Locate the cell with the specified text and output its (x, y) center coordinate. 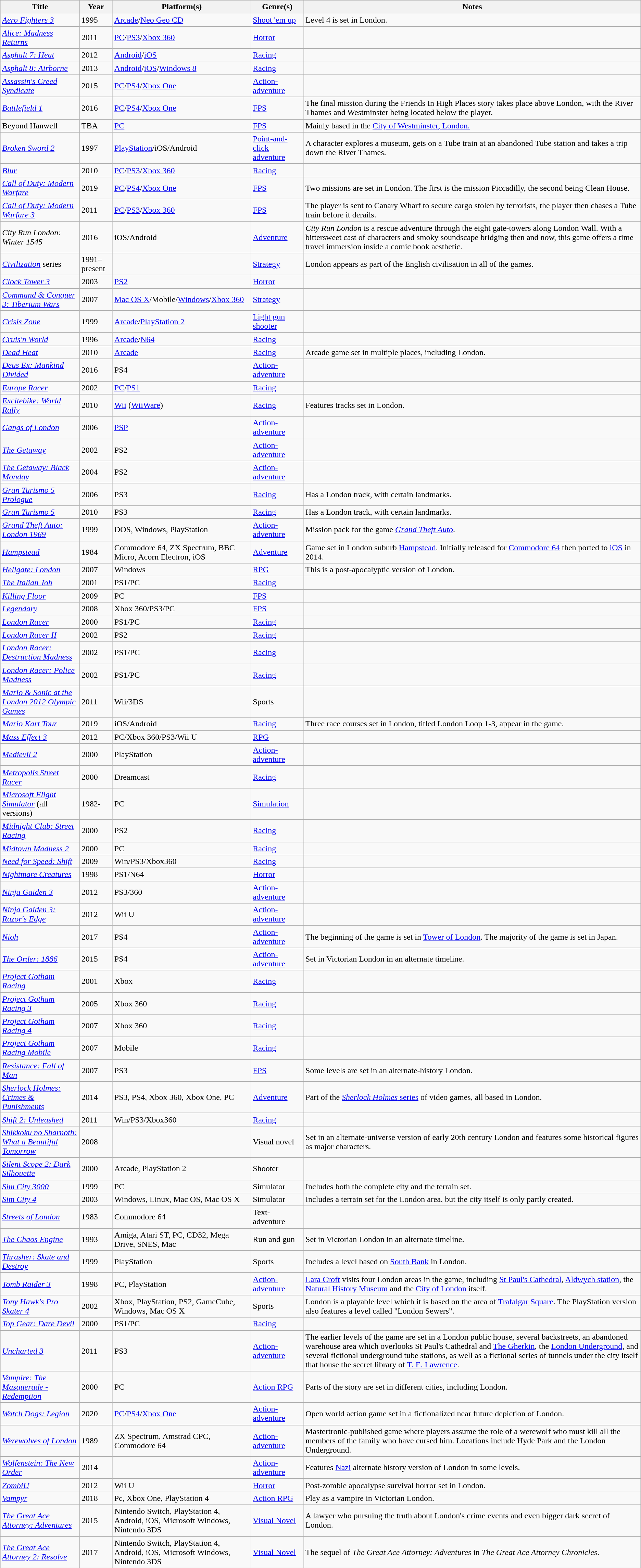
Project Gotham Racing 3 (40, 1003)
The Getaway: Black Monday (40, 472)
Blur (40, 170)
PS3, PS4, Xbox 360, Xbox One, PC (181, 1097)
Killing Floor (40, 596)
Mass Effect 3 (40, 737)
Resistance: Fall of Man (40, 1070)
Need for Speed: Shift (40, 862)
1983 (96, 1217)
The Order: 1886 (40, 959)
ZX Spectrum, Amstrad CPC, Commodore 64 (181, 1441)
Wii/3DS (181, 702)
Mario Kart Tour (40, 724)
Werewolves of London (40, 1441)
Mario & Sonic at the London 2012 Olympic Games (40, 702)
1989 (96, 1441)
Watch Dogs: Legion (40, 1414)
Mainly based in the City of Westminster, London. (473, 126)
Features Nazi alternate history version of London in some levels. (473, 1468)
Commodore 64, ZX Spectrum, BBC Micro, Acorn Electron, iOS (181, 552)
Includes a level based on South Bank in London. (473, 1262)
Beyond Hanwell (40, 126)
Sherlock Holmes: Crimes & Punishments (40, 1097)
Genre(s) (277, 7)
Level 4 is set in London. (473, 20)
Tomb Raider 3 (40, 1284)
Xbox 360/PS3/PC (181, 609)
Deus Ex: Mankind Divided (40, 370)
1993 (96, 1240)
Ninja Gaiden 3 (40, 892)
Gran Turismo 5 (40, 512)
A lawyer who pursuing the truth about London's crime events and even bigger dark secret of London. (473, 1520)
1995 (96, 20)
Ninja Gaiden 3: Razor's Edge (40, 914)
1984 (96, 552)
Arcade (181, 352)
PS1/N64 (181, 875)
The beginning of the game is set in Tower of London. The majority of the game is set in Japan. (473, 937)
City Run London: Winter 1545 (40, 237)
Android/iOS/Windows 8 (181, 68)
Shooter (277, 1168)
A character explores a museum, gets on a Tube train at an abandoned Tube station and takes a trip down the River Thames. (473, 148)
This is a post-apocalyptic version of London. (473, 570)
London Racer II (40, 635)
London Racer: Destruction Madness (40, 653)
Xbox (181, 981)
1996 (96, 339)
Midnight Club: Street Racing (40, 831)
Hellgate: London (40, 570)
Streets of London (40, 1217)
Post-zombie apocalypse survival horror set in London. (473, 1485)
TBA (96, 126)
Gangs of London (40, 427)
Windows (181, 570)
Hampstead (40, 552)
Shoot 'em up (277, 20)
Battlefield 1 (40, 108)
Alice: Madness Returns (40, 38)
Vampire: The Masquerade - Redemption (40, 1387)
Amiga, Atari ST, PC, CD32, Mega Drive, SNES, Mac (181, 1240)
Xbox, PlayStation, PS2, GameCube, Windows, Mac OS X (181, 1306)
Arcade/Neo Geo CD (181, 20)
Medievil 2 (40, 755)
Android/iOS (181, 55)
Arcade game set in multiple places, including London. (473, 352)
Silent Scope 2: Dark Silhouette (40, 1168)
Pc, Xbox One, PlayStation 4 (181, 1498)
Assassin's Creed Syndicate (40, 86)
PS3/360 (181, 892)
Mobile (181, 1048)
PlayStation/iOS/Android (181, 148)
Nioh (40, 937)
Wii (WiiWare) (181, 405)
Sim City 3000 (40, 1187)
Includes both the complete city and the terrain set. (473, 1187)
Light gun shooter (277, 322)
The Italian Job (40, 583)
Clock Tower 3 (40, 282)
2020 (96, 1414)
2013 (96, 68)
Point-and-click adventure (277, 148)
Arcade/PlayStation 2 (181, 322)
Open world action game set in a fictionalized near future depiction of London. (473, 1414)
1997 (96, 148)
Tony Hawk's Pro Skater 4 (40, 1306)
Vampyr (40, 1498)
Wolfenstein: The New Order (40, 1468)
Crisis Zone (40, 322)
Part of the Sherlock Holmes series of video games, all based in London. (473, 1097)
The Getaway (40, 450)
Midtown Madness 2 (40, 848)
Windows, Linux, Mac OS, Mac OS X (181, 1200)
Asphalt 7: Heat (40, 55)
The Great Ace Attorney: Adventures (40, 1520)
Asphalt 8: Airborne (40, 68)
Excitebike: World Rally (40, 405)
2004 (96, 472)
Civilization series (40, 264)
Project Gotham Racing Mobile (40, 1048)
Legendary (40, 609)
Thrasher: Skate and Destroy (40, 1262)
1991–present (96, 264)
Set in an alternate-universe version of early 20th century London and features some historical figures as major characters. (473, 1142)
Call of Duty: Modern Warfare 3 (40, 210)
Mission pack for the game Grand Theft Auto. (473, 529)
PC/Xbox 360/PS3/Wii U (181, 737)
Command & Conquer 3: Tiberium Wars (40, 299)
Arcade/N64 (181, 339)
Play as a vampire in Victorian London. (473, 1498)
Shift 2: Unleashed (40, 1119)
Grand Theft Auto: London 1969 (40, 529)
Top Gear: Dare Devil (40, 1324)
Commodore 64 (181, 1217)
Dead Heat (40, 352)
London appears as part of the English civilisation in all of the games. (473, 264)
The Great Ace Attorney 2: Resolve (40, 1552)
Includes a terrain set for the London area, but the city itself is only partly created. (473, 1200)
The player is sent to Canary Wharf to secure cargo stolen by terrorists, the player then chases a Tube train before it derails. (473, 210)
London Racer: Police Madness (40, 675)
Text-adventure (277, 1217)
Notes (473, 7)
PC/PS1 (181, 388)
Microsoft Flight Simulator (all versions) (40, 804)
Gran Turismo 5 Prologue (40, 494)
Europe Racer (40, 388)
1982- (96, 804)
Dreamcast (181, 777)
Nightmare Creatures (40, 875)
The sequel of The Great Ace Attorney: Adventures in The Great Ace Attorney Chronicles. (473, 1552)
Sim City 4 (40, 1200)
Year (96, 7)
The Chaos Engine (40, 1240)
Simulation (277, 804)
Run and gun (277, 1240)
Broken Sword 2 (40, 148)
Visual novel (277, 1142)
Shikkoku no Sharnoth: What a Beautiful Tomorrow (40, 1142)
Title (40, 7)
Uncharted 3 (40, 1351)
Project Gotham Racing (40, 981)
Aero Fighters 3 (40, 20)
Features tracks set in London. (473, 405)
DOS, Windows, PlayStation (181, 529)
Call of Duty: Modern Warfare (40, 188)
PC, PlayStation (181, 1284)
Project Gotham Racing 4 (40, 1026)
ZombiU (40, 1485)
Arcade, PlayStation 2 (181, 1168)
Platform(s) (181, 7)
Metropolis Street Racer (40, 777)
Game set in London suburb Hampstead. Initially released for Commodore 64 then ported to iOS in 2014. (473, 552)
London is a playable level which it is based on the area of Trafalgar Square. The PlayStation version also features a level called "London Sewers". (473, 1306)
Cruis'n World (40, 339)
2018 (96, 1498)
London Racer (40, 622)
Three race courses set in London, titled London Loop 1-3, appear in the game. (473, 724)
Two missions are set in London. The first is the mission Piccadilly, the second being Clean House. (473, 188)
PSP (181, 427)
Parts of the story are set in different cities, including London. (473, 1387)
Mac OS X/Mobile/Windows/Xbox 360 (181, 299)
2005 (96, 1003)
Some levels are set in an alternate-history London. (473, 1070)
